Output the [X, Y] coordinate of the center of the cell containing the given text.  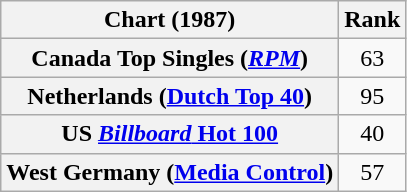
57 [372, 172]
95 [372, 96]
West Germany (Media Control) [170, 172]
Chart (1987) [170, 20]
US Billboard Hot 100 [170, 134]
Netherlands (Dutch Top 40) [170, 96]
63 [372, 58]
Canada Top Singles (RPM) [170, 58]
40 [372, 134]
Rank [372, 20]
